Identify which cell holds the provided text, then report its (X, Y) central coordinate. 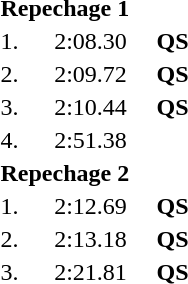
2:13.18 (90, 239)
2:51.38 (90, 140)
2:09.72 (90, 74)
2:12.69 (90, 206)
2:08.30 (90, 41)
2:10.44 (90, 107)
